Return the [X, Y] coordinate for the center point of the cell that contains the specified text.  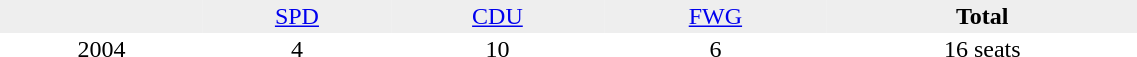
FWG [716, 16]
CDU [498, 16]
SPD [297, 16]
